Return the [x, y] coordinate for the center point of the cell that contains the specified text.  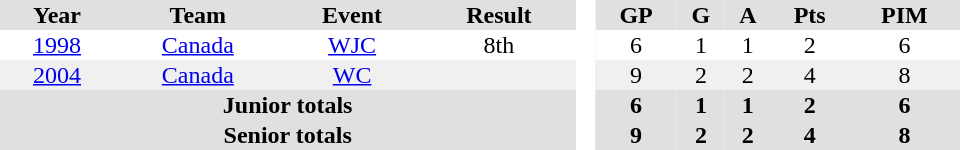
Junior totals [288, 105]
Team [198, 15]
8th [500, 45]
Senior totals [288, 135]
Event [352, 15]
WJC [352, 45]
2004 [57, 75]
GP [636, 15]
Pts [810, 15]
G [701, 15]
A [748, 15]
Year [57, 15]
Result [500, 15]
1998 [57, 45]
PIM [904, 15]
WC [352, 75]
